Locate the cell with the specified text and output its [X, Y] center coordinate. 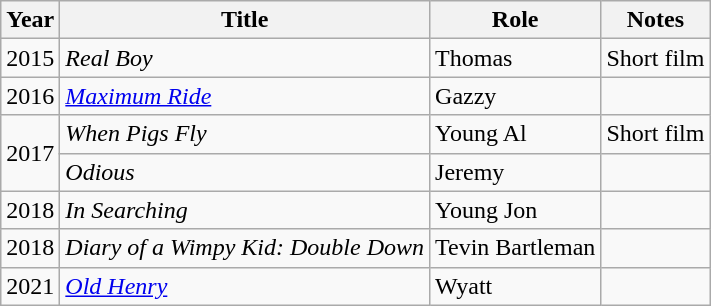
2017 [30, 153]
Odious [245, 172]
Wyatt [516, 286]
2015 [30, 58]
Tevin Bartleman [516, 248]
Old Henry [245, 286]
Year [30, 20]
When Pigs Fly [245, 134]
Diary of a Wimpy Kid: Double Down [245, 248]
Role [516, 20]
Real Boy [245, 58]
Title [245, 20]
Young Al [516, 134]
Maximum Ride [245, 96]
Thomas [516, 58]
Gazzy [516, 96]
2016 [30, 96]
Young Jon [516, 210]
In Searching [245, 210]
Jeremy [516, 172]
Notes [656, 20]
2021 [30, 286]
